For the text-containing cell, return its midpoint in (x, y) coordinate format. 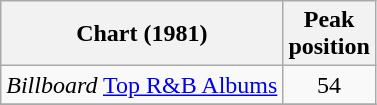
Peakposition (329, 34)
Billboard Top R&B Albums (142, 85)
Chart (1981) (142, 34)
54 (329, 85)
